Return the [x, y] coordinate for the center point of the cell that contains the specified text.  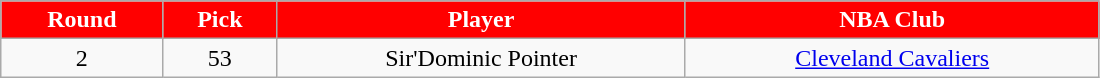
53 [220, 58]
Pick [220, 20]
2 [82, 58]
Round [82, 20]
Sir'Dominic Pointer [482, 58]
NBA Club [892, 20]
Cleveland Cavaliers [892, 58]
Player [482, 20]
